Determine the (x, y) coordinate at the center of the cell enclosing the given text.  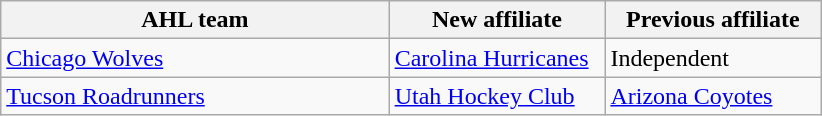
New affiliate (497, 20)
Chicago Wolves (195, 58)
Previous affiliate (713, 20)
Tucson Roadrunners (195, 96)
Carolina Hurricanes (497, 58)
AHL team (195, 20)
Arizona Coyotes (713, 96)
Utah Hockey Club (497, 96)
Independent (713, 58)
